Locate the cell with the specified text and output its [x, y] center coordinate. 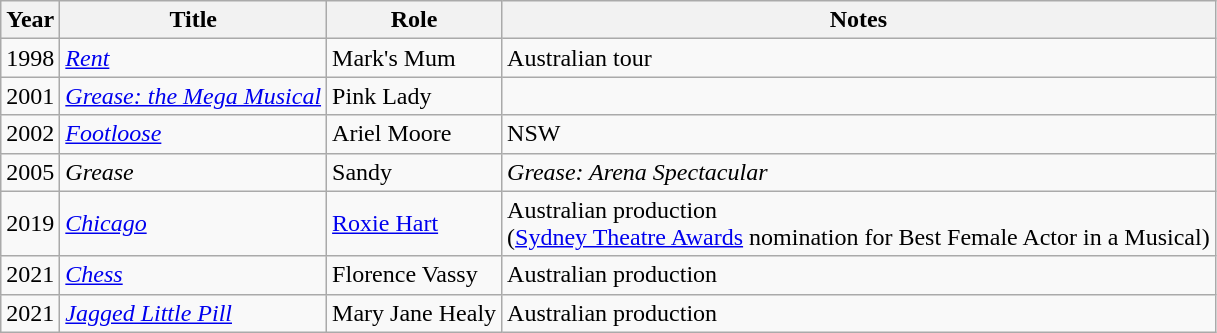
1998 [30, 58]
Mark's Mum [414, 58]
Role [414, 20]
Australian tour [859, 58]
Grease: Arena Spectacular [859, 172]
Year [30, 20]
Jagged Little Pill [194, 313]
Roxie Hart [414, 224]
Mary Jane Healy [414, 313]
2001 [30, 96]
2019 [30, 224]
Grease [194, 172]
NSW [859, 134]
Australian production (Sydney Theatre Awards nomination for Best Female Actor in a Musical) [859, 224]
2005 [30, 172]
Sandy [414, 172]
Title [194, 20]
Footloose [194, 134]
Chicago [194, 224]
Rent [194, 58]
Notes [859, 20]
Grease: the Mega Musical [194, 96]
Ariel Moore [414, 134]
Pink Lady [414, 96]
2002 [30, 134]
Chess [194, 275]
Florence Vassy [414, 275]
